Scan for the cell matching the given text and deliver its (x, y) coordinate at center. 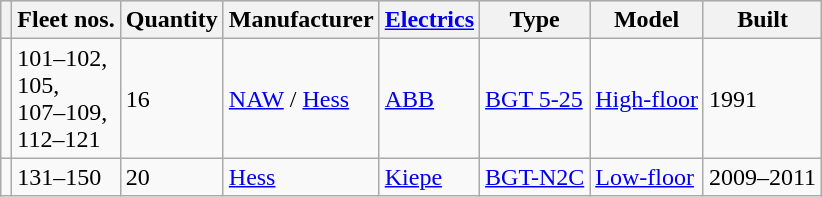
1991 (762, 98)
Model (647, 20)
Hess (301, 177)
NAW / Hess (301, 98)
Quantity (172, 20)
131–150 (66, 177)
ABB (429, 98)
101–102, 105, 107–109, 112–121 (66, 98)
Electrics (429, 20)
16 (172, 98)
20 (172, 177)
Fleet nos. (66, 20)
High-floor (647, 98)
Type (535, 20)
Manufacturer (301, 20)
Kiepe (429, 177)
BGT-N2C (535, 177)
Low-floor (647, 177)
Built (762, 20)
2009–2011 (762, 177)
BGT 5-25 (535, 98)
